Detect which cell encompasses the target text, then output its [X, Y] center coordinate. 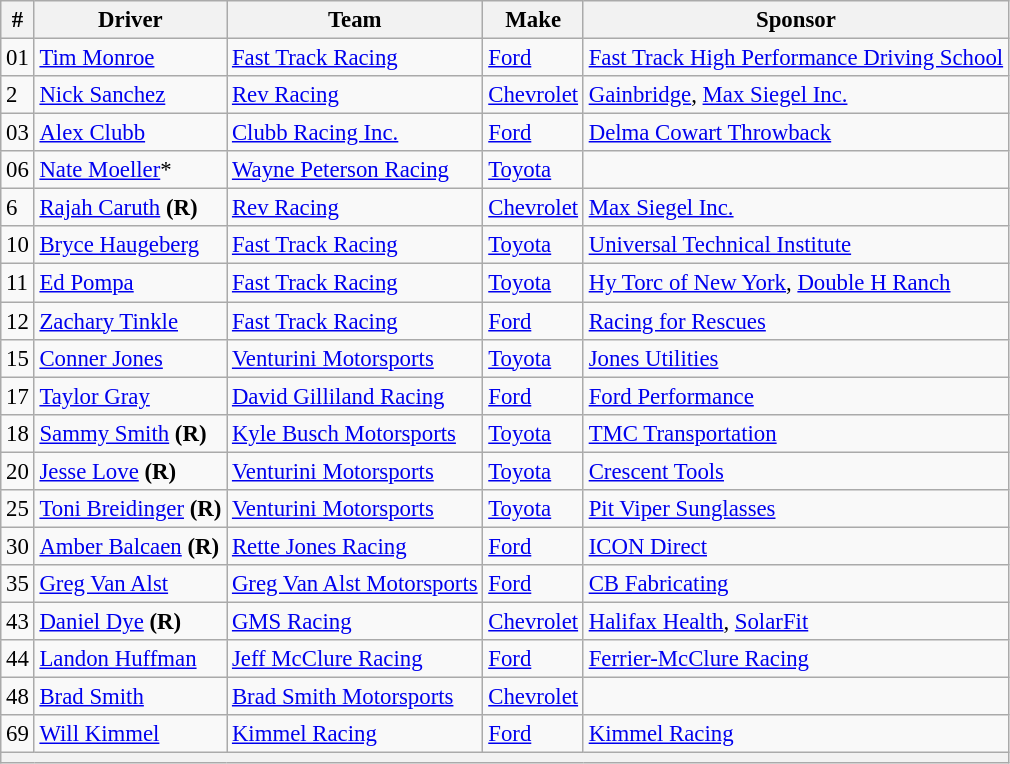
Driver [130, 20]
06 [18, 170]
# [18, 20]
Team [355, 20]
Jesse Love (R) [130, 471]
20 [18, 471]
ICON Direct [796, 546]
Halifax Health, SolarFit [796, 621]
03 [18, 133]
43 [18, 621]
Sponsor [796, 20]
Wayne Peterson Racing [355, 170]
David Gilliland Racing [355, 396]
Alex Clubb [130, 133]
Universal Technical Institute [796, 245]
Taylor Gray [130, 396]
Crescent Tools [796, 471]
Zachary Tinkle [130, 321]
Clubb Racing Inc. [355, 133]
11 [18, 283]
Rette Jones Racing [355, 546]
Pit Viper Sunglasses [796, 509]
12 [18, 321]
44 [18, 659]
17 [18, 396]
Max Siegel Inc. [796, 208]
Nate Moeller* [130, 170]
25 [18, 509]
Bryce Haugeberg [130, 245]
Jeff McClure Racing [355, 659]
Racing for Rescues [796, 321]
Delma Cowart Throwback [796, 133]
Nick Sanchez [130, 95]
Greg Van Alst Motorsports [355, 584]
6 [18, 208]
Hy Torc of New York, Double H Ranch [796, 283]
GMS Racing [355, 621]
Fast Track High Performance Driving School [796, 58]
10 [18, 245]
Brad Smith Motorsports [355, 697]
48 [18, 697]
15 [18, 358]
Tim Monroe [130, 58]
01 [18, 58]
Amber Balcaen (R) [130, 546]
Jones Utilities [796, 358]
Ford Performance [796, 396]
Sammy Smith (R) [130, 433]
18 [18, 433]
Brad Smith [130, 697]
Rajah Caruth (R) [130, 208]
Toni Breidinger (R) [130, 509]
Make [533, 20]
69 [18, 734]
Ed Pompa [130, 283]
2 [18, 95]
Greg Van Alst [130, 584]
Kyle Busch Motorsports [355, 433]
Daniel Dye (R) [130, 621]
35 [18, 584]
Will Kimmel [130, 734]
Landon Huffman [130, 659]
Gainbridge, Max Siegel Inc. [796, 95]
CB Fabricating [796, 584]
30 [18, 546]
Conner Jones [130, 358]
Ferrier-McClure Racing [796, 659]
TMC Transportation [796, 433]
